Determine the (X, Y) coordinate at the center of the cell enclosing the given text.  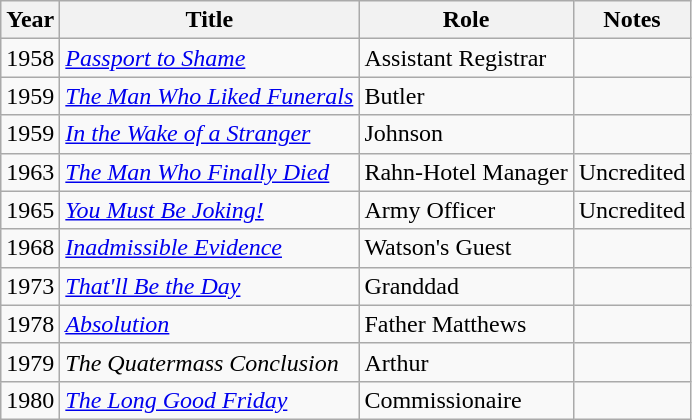
1980 (30, 400)
1968 (30, 248)
Passport to Shame (210, 58)
Commissionaire (466, 400)
Army Officer (466, 210)
Inadmissible Evidence (210, 248)
Butler (466, 96)
In the Wake of a Stranger (210, 134)
Rahn-Hotel Manager (466, 172)
Arthur (466, 362)
That'll Be the Day (210, 286)
The Man Who Finally Died (210, 172)
The Man Who Liked Funerals (210, 96)
You Must Be Joking! (210, 210)
1958 (30, 58)
Role (466, 20)
The Long Good Friday (210, 400)
Notes (632, 20)
Title (210, 20)
1965 (30, 210)
Assistant Registrar (466, 58)
Absolution (210, 324)
Johnson (466, 134)
1973 (30, 286)
Father Matthews (466, 324)
1963 (30, 172)
1978 (30, 324)
Year (30, 20)
1979 (30, 362)
Granddad (466, 286)
The Quatermass Conclusion (210, 362)
Watson's Guest (466, 248)
